For the text-containing cell, return its midpoint in [X, Y] coordinate format. 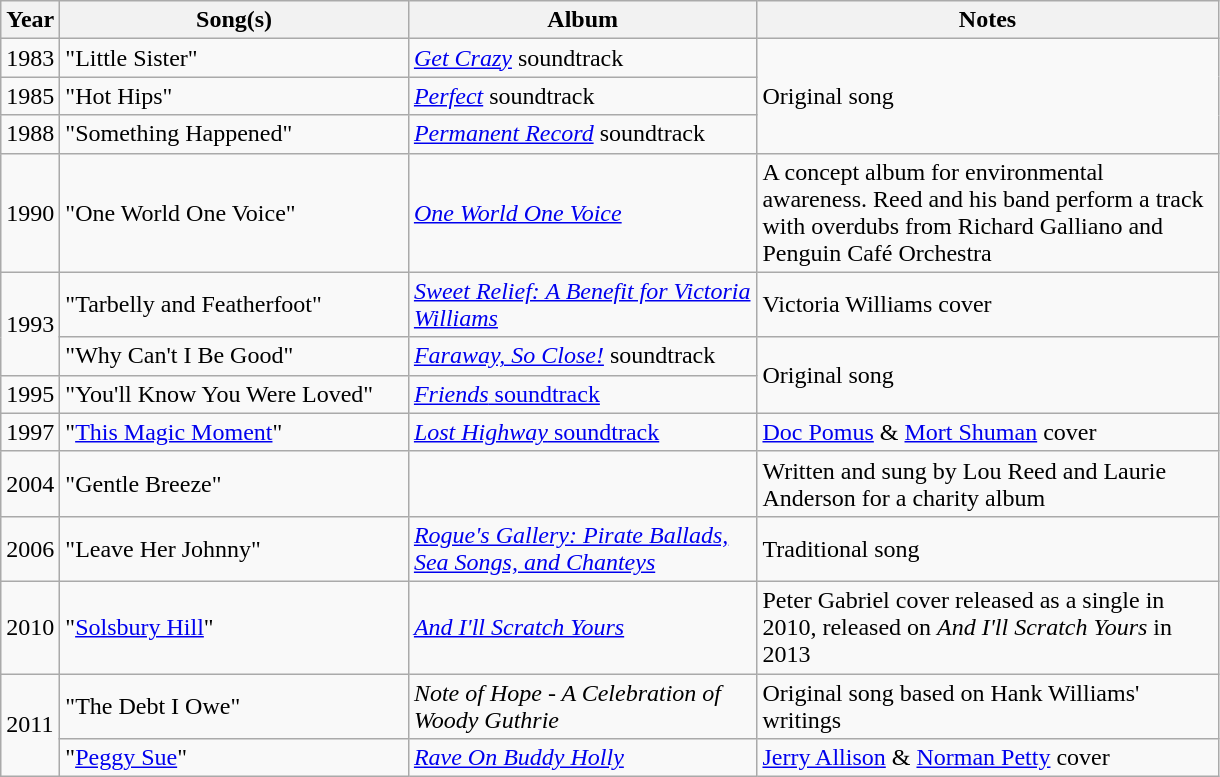
Original song based on Hank Williams' writings [988, 706]
1990 [30, 212]
1985 [30, 96]
"Hot Hips" [234, 96]
Permanent Record soundtrack [582, 134]
Album [582, 20]
1997 [30, 432]
2006 [30, 548]
Get Crazy soundtrack [582, 58]
Year [30, 20]
Rave On Buddy Holly [582, 758]
"Tarbelly and Featherfoot" [234, 304]
Song(s) [234, 20]
2010 [30, 627]
Victoria Williams cover [988, 304]
2004 [30, 484]
"Leave Her Johnny" [234, 548]
Note of Hope - A Celebration of Woody Guthrie [582, 706]
Faraway, So Close! soundtrack [582, 356]
A concept album for environmental awareness. Reed and his band perform a track with overdubs from Richard Galliano and Penguin Café Orchestra [988, 212]
2011 [30, 726]
1995 [30, 394]
Notes [988, 20]
"You'll Know You Were Loved" [234, 394]
Friends soundtrack [582, 394]
Lost Highway soundtrack [582, 432]
One World One Voice [582, 212]
And I'll Scratch Yours [582, 627]
Traditional song [988, 548]
"Gentle Breeze" [234, 484]
Sweet Relief: A Benefit for Victoria Williams [582, 304]
1993 [30, 324]
Written and sung by Lou Reed and Laurie Anderson for a charity album [988, 484]
"Something Happened" [234, 134]
"Peggy Sue" [234, 758]
"This Magic Moment" [234, 432]
1988 [30, 134]
Peter Gabriel cover released as a single in 2010, released on And I'll Scratch Yours in 2013 [988, 627]
"The Debt I Owe" [234, 706]
Doc Pomus & Mort Shuman cover [988, 432]
"Why Can't I Be Good" [234, 356]
1983 [30, 58]
"One World One Voice" [234, 212]
Jerry Allison & Norman Petty cover [988, 758]
"Solsbury Hill" [234, 627]
"Little Sister" [234, 58]
Rogue's Gallery: Pirate Ballads, Sea Songs, and Chanteys [582, 548]
Perfect soundtrack [582, 96]
